Find where the given text appears and provide that cell's center as (x, y) coordinate. 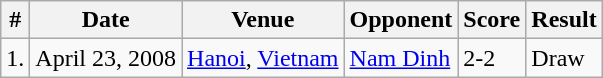
# (16, 20)
Opponent (401, 20)
Draw (564, 58)
Venue (264, 20)
Score (492, 20)
2-2 (492, 58)
Nam Dinh (401, 58)
Hanoi, Vietnam (264, 58)
Date (106, 20)
1. (16, 58)
Result (564, 20)
April 23, 2008 (106, 58)
